Detect which cell encompasses the target text, then output its [X, Y] center coordinate. 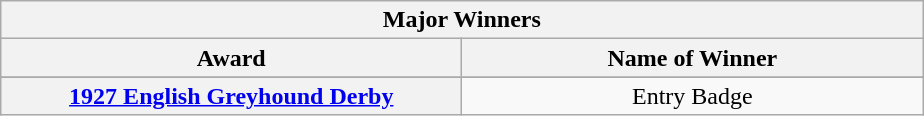
Entry Badge [692, 96]
1927 English Greyhound Derby [232, 96]
Major Winners [462, 20]
Award [232, 58]
Name of Winner [692, 58]
